For the text-containing cell, return its midpoint in (X, Y) coordinate format. 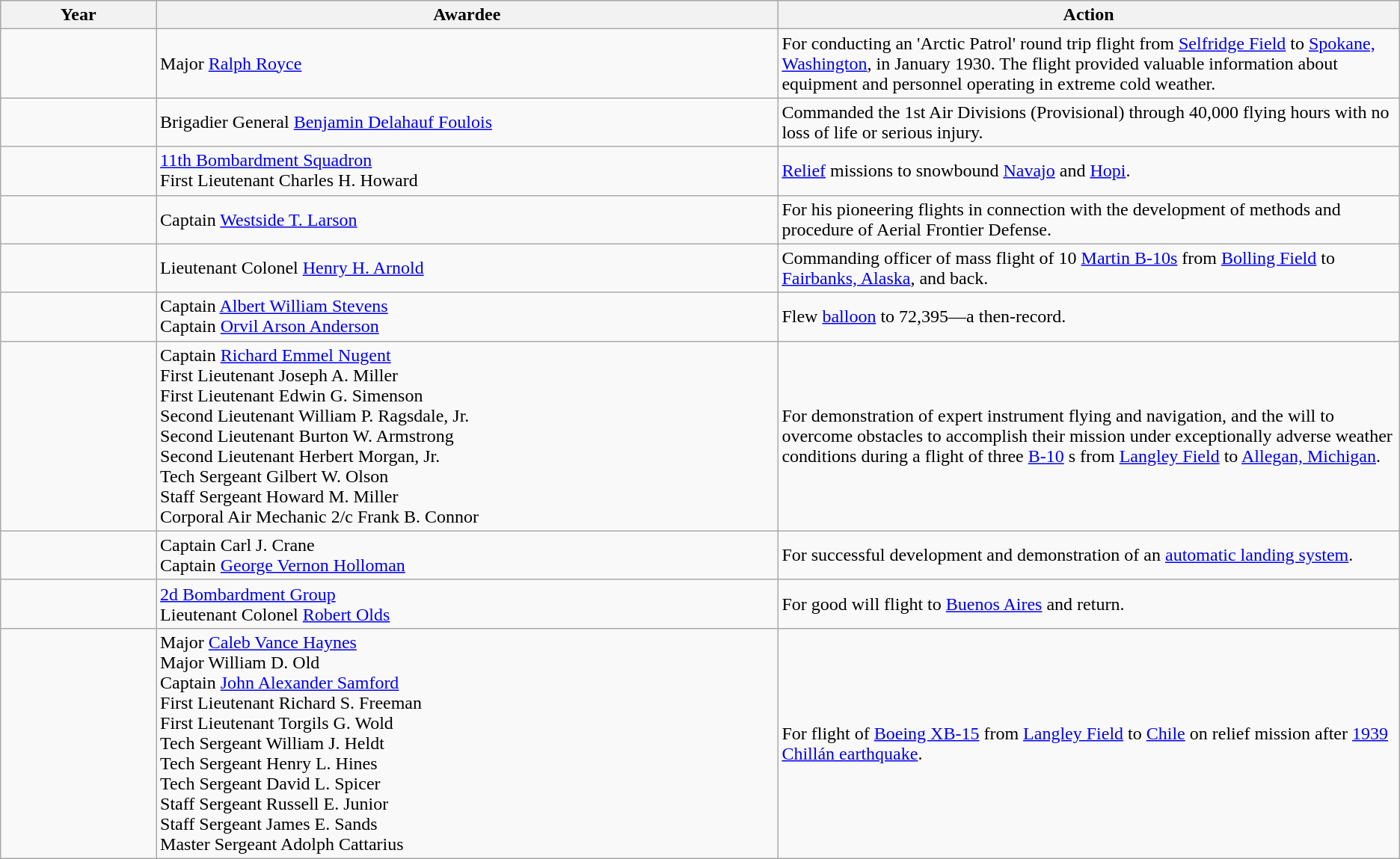
Major Ralph Royce (467, 64)
Captain Carl J. CraneCaptain George Vernon Holloman (467, 555)
Lieutenant Colonel Henry H. Arnold (467, 268)
11th Bombardment SquadronFirst Lieutenant Charles H. Howard (467, 170)
Commanded the 1st Air Divisions (Provisional) through 40,000 flying hours with no loss of life or serious injury. (1089, 123)
For his pioneering flights in connection with the development of methods and procedure of Aerial Frontier Defense. (1089, 220)
Flew balloon to 72,395—a then-record. (1089, 317)
Awardee (467, 15)
For flight of Boeing XB-15 from Langley Field to Chile on relief mission after 1939 Chillán earthquake. (1089, 743)
Commanding officer of mass flight of 10 Martin B-10s from Bolling Field to Fairbanks, Alaska, and back. (1089, 268)
2d Bombardment GroupLieutenant Colonel Robert Olds (467, 604)
Brigadier General Benjamin Delahauf Foulois (467, 123)
For good will flight to Buenos Aires and return. (1089, 604)
Captain Albert William StevensCaptain Orvil Arson Anderson (467, 317)
Relief missions to snowbound Navajo and Hopi. (1089, 170)
Year (79, 15)
Captain Westside T. Larson (467, 220)
For successful development and demonstration of an automatic landing system. (1089, 555)
Action (1089, 15)
